Return (X, Y) of the center of cell containing provided text 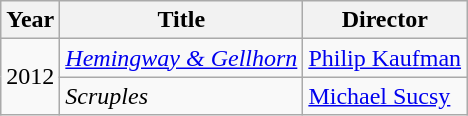
Philip Kaufman (385, 58)
Title (182, 20)
Scruples (182, 96)
Director (385, 20)
Year (30, 20)
2012 (30, 77)
Michael Sucsy (385, 96)
Hemingway & Gellhorn (182, 58)
